Output the (X, Y) coordinate of the center of the cell containing the given text.  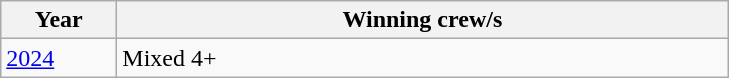
Winning crew/s (422, 20)
Mixed 4+ (422, 58)
Year (59, 20)
2024 (59, 58)
